Find where the given text appears and provide that cell's center as (X, Y) coordinate. 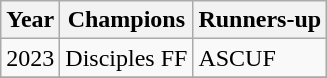
2023 (30, 58)
Disciples FF (126, 58)
ASCUF (260, 58)
Champions (126, 20)
Year (30, 20)
Runners-up (260, 20)
